Return the [x, y] coordinate for the center point of the cell that contains the specified text.  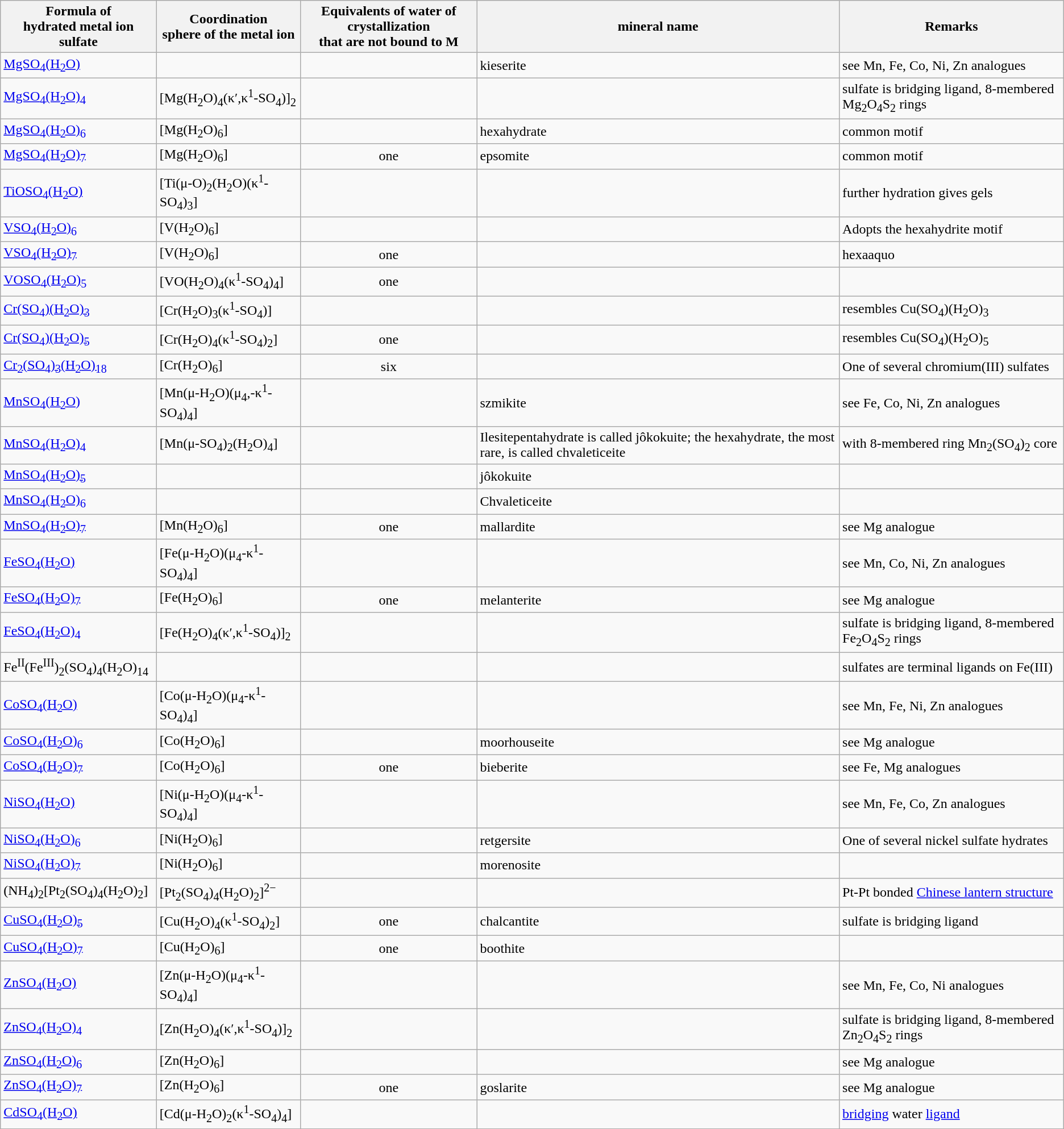
CoSO4(H2O)6 [78, 742]
epsomite [658, 156]
NiSO4(H2O) [78, 803]
see Mn, Fe, Ni, Zn analogues [951, 706]
MgSO4(H2O)7 [78, 156]
MnSO4(H2O)4 [78, 445]
FeSO4(H2O) [78, 563]
NiSO4(H2O)6 [78, 840]
FeSO4(H2O)7 [78, 599]
MgSO4(H2O)4 [78, 98]
morenosite [658, 865]
VSO4(H2O)6 [78, 229]
VSO4(H2O)7 [78, 255]
CdSO4(H2O) [78, 1114]
[Ti(μ-O)2(H2O)(κ1-SO4)3] [228, 193]
MnSO4(H2O)7 [78, 527]
bridging water ligand [951, 1114]
TiOSO4(H2O) [78, 193]
[Fe(H2O)4(κ′,κ1-SO4)]2 [228, 633]
[Cd(μ-H2O)2(κ1-SO4)4] [228, 1114]
sulfate is bridging ligand, 8-membered Zn2O4S2 rings [951, 1028]
[Zn(H2O)4(κ′,κ1-SO4)]2 [228, 1028]
MnSO4(H2O)6 [78, 501]
goslarite [658, 1087]
jôkokuite [658, 476]
Formula of hydrated metal ion sulfate [78, 27]
[Cr(H2O)4(κ1-SO4)2] [228, 340]
Chvaleticeite [658, 501]
hexaaquo [951, 255]
CuSO4(H2O)7 [78, 948]
[Pt2(SO4)4(H2O)2]2− [228, 892]
see Mn, Co, Ni, Zn analogues [951, 563]
[Cr(H2O)3(κ1-SO4)] [228, 310]
sulfate is bridging ligand [951, 922]
[Co(μ-H2O)(μ4-κ1-SO4)4] [228, 706]
[Mn(μ-SO4)2(H2O)4] [228, 445]
[Zn(μ-H2O)(μ4-κ1-SO4)4] [228, 985]
sulfate is bridging ligand, 8-membered Fe2O4S2 rings [951, 633]
resembles Cu(SO4)(H2O)5 [951, 340]
[Mn(μ-H2O)(μ4,-κ1-SO4)4] [228, 403]
Cr2(SO4)3(H2O)18 [78, 366]
six [389, 366]
sulfate is bridging ligand, 8-membered Mg2O4S2 rings [951, 98]
MgSO4(H2O) [78, 65]
retgersite [658, 840]
Pt-Pt bonded Chinese lantern structure [951, 892]
[Cu(H2O)6] [228, 948]
hexahydrate [658, 131]
melanterite [658, 599]
with 8-membered ring Mn2(SO4)2 core [951, 445]
kieserite [658, 65]
szmikite [658, 403]
moorhouseite [658, 742]
Coordinationsphere of the metal ion [228, 27]
resembles Cu(SO4)(H2O)3 [951, 310]
Cr(SO4)(H2O)5 [78, 340]
sulfates are terminal ligands on Fe(III) [951, 667]
[Mg(H2O)4(κ′,κ1-SO4)]2 [228, 98]
ZnSO4(H2O)6 [78, 1062]
[Cr(H2O)6] [228, 366]
bieberite [658, 767]
FeSO4(H2O)4 [78, 633]
Remarks [951, 27]
ZnSO4(H2O)7 [78, 1087]
One of several nickel sulfate hydrates [951, 840]
ZnSO4(H2O) [78, 985]
[Fe(μ-H2O)(μ4-κ1-SO4)4] [228, 563]
FeII(FeIII)2(SO4)4(H2O)14 [78, 667]
Cr(SO4)(H2O)3 [78, 310]
mallardite [658, 527]
mineral name [658, 27]
MnSO4(H2O) [78, 403]
[Fe(H2O)6] [228, 599]
MgSO4(H2O)6 [78, 131]
MnSO4(H2O)5 [78, 476]
see Mn, Fe, Co, Ni analogues [951, 985]
ZnSO4(H2O)4 [78, 1028]
Adopts the hexahydrite motif [951, 229]
chalcantite [658, 922]
CoSO4(H2O) [78, 706]
(NH4)2[Pt2(SO4)4(H2O)2] [78, 892]
further hydration gives gels [951, 193]
CuSO4(H2O)5 [78, 922]
[Cu(H2O)4(κ1-SO4)2] [228, 922]
One of several chromium(III) sulfates [951, 366]
VOSO4(H2O)5 [78, 282]
boothite [658, 948]
see Fe, Co, Ni, Zn analogues [951, 403]
see Fe, Mg analogues [951, 767]
Ilesitepentahydrate is called jôkokuite; the hexahydrate, the most rare, is called chvaleticeite [658, 445]
see Mn, Fe, Co, Ni, Zn analogues [951, 65]
see Mn, Fe, Co, Zn analogues [951, 803]
[Ni(μ-H2O)(μ4-κ1-SO4)4] [228, 803]
[VO(H2O)4(κ1-SO4)4] [228, 282]
Equivalents of water of crystallization that are not bound to M [389, 27]
NiSO4(H2O)7 [78, 865]
CoSO4(H2O)7 [78, 767]
[Mn(H2O)6] [228, 527]
